Extract the [x, y] coordinate from the center of the cell holding the provided text.  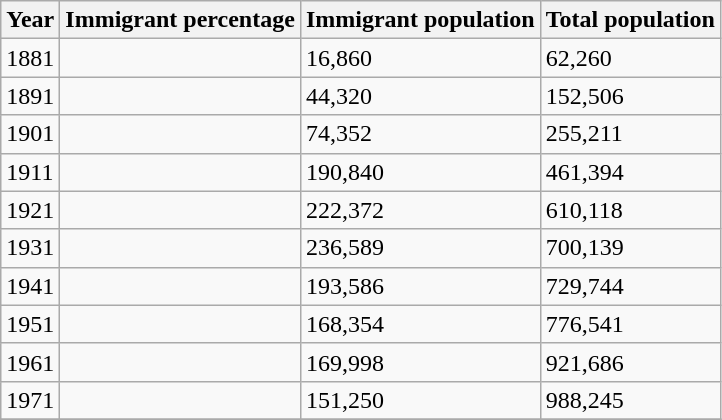
Year [30, 20]
169,998 [420, 362]
1891 [30, 96]
16,860 [420, 58]
222,372 [420, 210]
1941 [30, 286]
236,589 [420, 248]
461,394 [630, 172]
Total population [630, 20]
152,506 [630, 96]
193,586 [420, 286]
1961 [30, 362]
151,250 [420, 400]
1951 [30, 324]
62,260 [630, 58]
1881 [30, 58]
1911 [30, 172]
1971 [30, 400]
700,139 [630, 248]
610,118 [630, 210]
776,541 [630, 324]
988,245 [630, 400]
44,320 [420, 96]
Immigrant percentage [180, 20]
Immigrant population [420, 20]
190,840 [420, 172]
729,744 [630, 286]
168,354 [420, 324]
1921 [30, 210]
255,211 [630, 134]
74,352 [420, 134]
1901 [30, 134]
1931 [30, 248]
921,686 [630, 362]
